Return the (x, y) coordinate for the center point of the cell that contains the specified text.  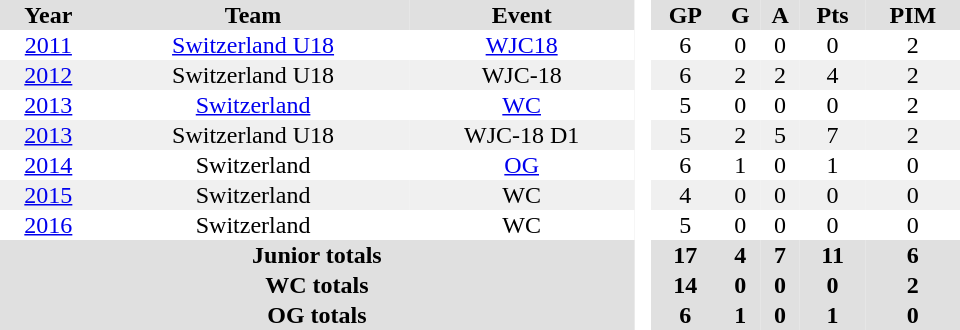
Pts (832, 15)
GP (686, 15)
Year (48, 15)
2016 (48, 225)
Team (254, 15)
G (740, 15)
11 (832, 255)
OG totals (317, 315)
2015 (48, 195)
WC totals (317, 285)
PIM (913, 15)
2014 (48, 165)
WJC-18 D1 (521, 135)
A (780, 15)
OG (521, 165)
WJC-18 (521, 75)
Event (521, 15)
WJC18 (521, 45)
17 (686, 255)
Junior totals (317, 255)
14 (686, 285)
2012 (48, 75)
2011 (48, 45)
